Provide the [X, Y] coordinate of the cell's center where the given text is located.  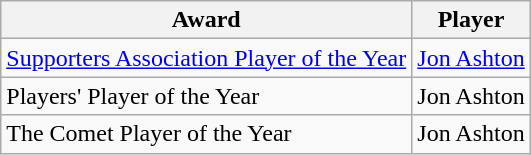
Players' Player of the Year [206, 96]
The Comet Player of the Year [206, 134]
Award [206, 20]
Supporters Association Player of the Year [206, 58]
Player [471, 20]
